From the cell containing the given text, extract its center point as [X, Y] coordinate. 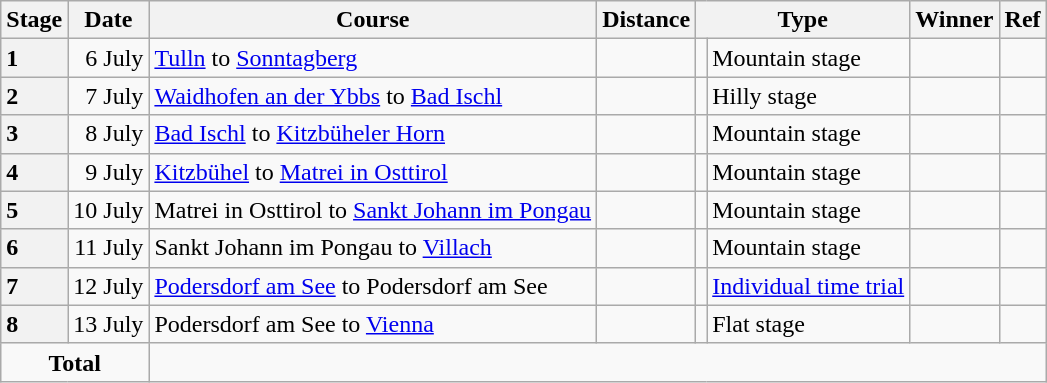
Tulln to Sonntagberg [373, 58]
Winner [954, 20]
8 July [108, 134]
1 [34, 58]
Hilly stage [808, 96]
5 [34, 210]
Sankt Johann im Pongau to Villach [373, 248]
3 [34, 134]
2 [34, 96]
Podersdorf am See to Podersdorf am See [373, 286]
7 July [108, 96]
Ref [1022, 20]
8 [34, 324]
13 July [108, 324]
Bad Ischl to Kitzbüheler Horn [373, 134]
Individual time trial [808, 286]
Flat stage [808, 324]
Type [803, 20]
6 July [108, 58]
6 [34, 248]
Course [373, 20]
10 July [108, 210]
Waidhofen an der Ybbs to Bad Ischl [373, 96]
Distance [646, 20]
Kitzbühel to Matrei in Osttirol [373, 172]
11 July [108, 248]
Stage [34, 20]
Podersdorf am See to Vienna [373, 324]
7 [34, 286]
Matrei in Osttirol to Sankt Johann im Pongau [373, 210]
9 July [108, 172]
Date [108, 20]
12 July [108, 286]
4 [34, 172]
Total [75, 362]
